Pinpoint the cell where the given text exists, returning its (x, y) midpoint coordinate. 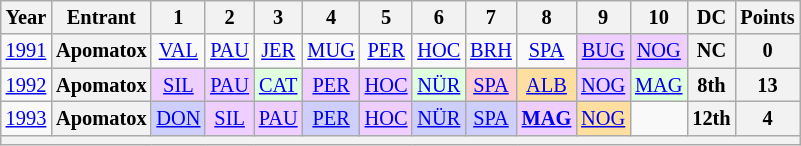
Entrant (101, 17)
13 (768, 85)
BRH (491, 51)
10 (658, 17)
CAT (278, 85)
8th (711, 85)
1993 (26, 118)
8 (547, 17)
2 (230, 17)
JER (278, 51)
ALB (547, 85)
9 (603, 17)
1991 (26, 51)
12th (711, 118)
3 (278, 17)
Year (26, 17)
6 (438, 17)
7 (491, 17)
DON (178, 118)
DC (711, 17)
MUG (330, 51)
5 (386, 17)
0 (768, 51)
BUG (603, 51)
1 (178, 17)
NC (711, 51)
VAL (178, 51)
1992 (26, 85)
Points (768, 17)
